Extract the [X, Y] coordinate from the center of the cell holding the provided text.  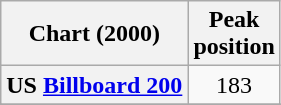
Chart (2000) [94, 34]
183 [234, 85]
Peak position [234, 34]
US Billboard 200 [94, 85]
